Scan for the cell matching the given text and deliver its [x, y] coordinate at center. 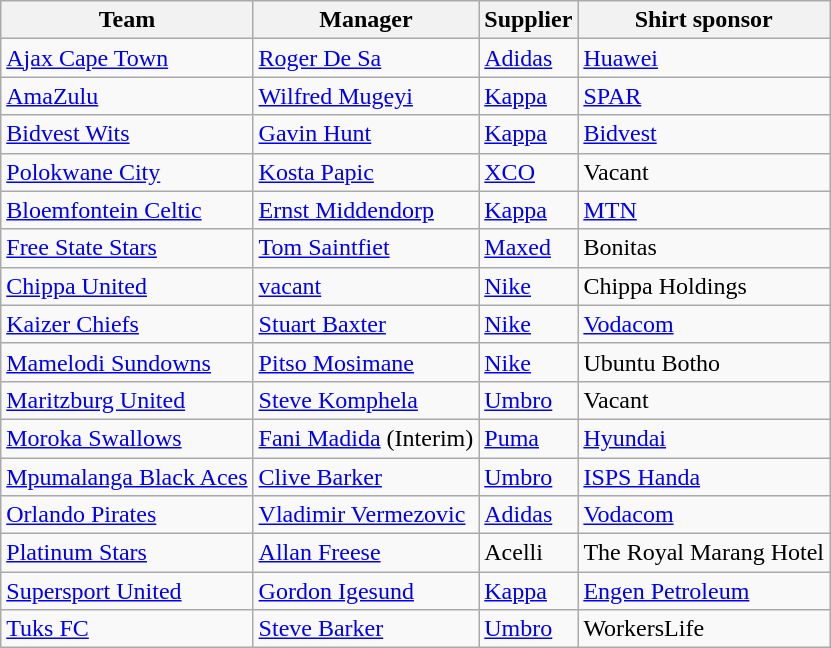
Wilfred Mugeyi [366, 96]
Huawei [704, 58]
Pitso Mosimane [366, 362]
Mamelodi Sundowns [127, 362]
Supersport United [127, 591]
Engen Petroleum [704, 591]
Steve Barker [366, 629]
Fani Madida (Interim) [366, 438]
Stuart Baxter [366, 324]
Ernst Middendorp [366, 210]
WorkersLife [704, 629]
Maritzburg United [127, 400]
Bidvest Wits [127, 134]
Bidvest [704, 134]
Bonitas [704, 248]
Free State Stars [127, 248]
Moroka Swallows [127, 438]
AmaZulu [127, 96]
Kaizer Chiefs [127, 324]
Chippa Holdings [704, 286]
Hyundai [704, 438]
Mpumalanga Black Aces [127, 477]
Bloemfontein Celtic [127, 210]
Maxed [528, 248]
Shirt sponsor [704, 20]
Platinum Stars [127, 553]
Gavin Hunt [366, 134]
Manager [366, 20]
Roger De Sa [366, 58]
Ajax Cape Town [127, 58]
Allan Freese [366, 553]
MTN [704, 210]
Tom Saintfiet [366, 248]
Orlando Pirates [127, 515]
ISPS Handa [704, 477]
Clive Barker [366, 477]
Puma [528, 438]
Ubuntu Botho [704, 362]
Acelli [528, 553]
vacant [366, 286]
Supplier [528, 20]
Vladimir Vermezovic [366, 515]
Steve Komphela [366, 400]
Gordon Igesund [366, 591]
SPAR [704, 96]
Team [127, 20]
Tuks FC [127, 629]
Kosta Papic [366, 172]
XCO [528, 172]
Polokwane City [127, 172]
Chippa United [127, 286]
The Royal Marang Hotel [704, 553]
